Output the (x, y) coordinate of the center of the cell containing the given text.  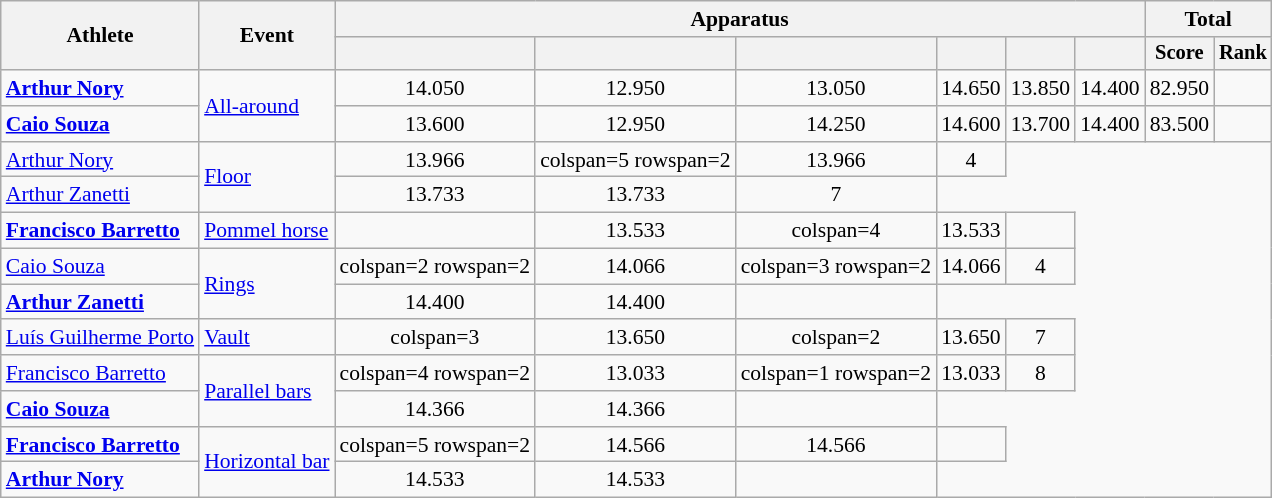
colspan=3 rowspan=2 (836, 267)
colspan=2 rowspan=2 (436, 267)
Pommel horse (266, 231)
Rank (1243, 54)
13.600 (436, 124)
colspan=1 rowspan=2 (836, 373)
colspan=3 (436, 338)
83.500 (1180, 124)
14.050 (436, 88)
Athlete (100, 36)
Parallel bars (266, 390)
Score (1180, 54)
colspan=4 rowspan=2 (436, 373)
13.850 (1040, 88)
colspan=2 (836, 338)
All-around (266, 106)
colspan=4 (836, 231)
14.250 (836, 124)
Event (266, 36)
Luís Guilherme Porto (100, 338)
Floor (266, 178)
Horizontal bar (266, 462)
8 (1040, 373)
Apparatus (740, 19)
82.950 (1180, 88)
Rings (266, 284)
13.050 (836, 88)
13.700 (1040, 124)
Vault (266, 338)
14.650 (970, 88)
Total (1208, 19)
14.600 (970, 124)
